Determine the (x, y) coordinate at the center of the cell enclosing the given text.  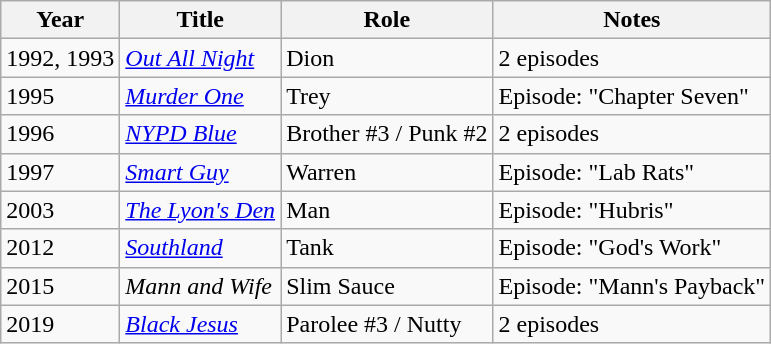
1997 (60, 172)
Episode: "God's Work" (632, 248)
Year (60, 20)
Slim Sauce (387, 286)
2012 (60, 248)
Black Jesus (200, 324)
Mann and Wife (200, 286)
Parolee #3 / Nutty (387, 324)
NYPD Blue (200, 134)
Out All Night (200, 58)
Tank (387, 248)
Episode: "Chapter Seven" (632, 96)
Episode: "Lab Rats" (632, 172)
Warren (387, 172)
Trey (387, 96)
1992, 1993 (60, 58)
Smart Guy (200, 172)
2015 (60, 286)
Southland (200, 248)
1996 (60, 134)
Role (387, 20)
Notes (632, 20)
Brother #3 / Punk #2 (387, 134)
Title (200, 20)
2019 (60, 324)
1995 (60, 96)
Dion (387, 58)
2003 (60, 210)
Man (387, 210)
The Lyon's Den (200, 210)
Murder One (200, 96)
Episode: "Mann's Payback" (632, 286)
Episode: "Hubris" (632, 210)
